Find where the given text appears and provide that cell's center as [X, Y] coordinate. 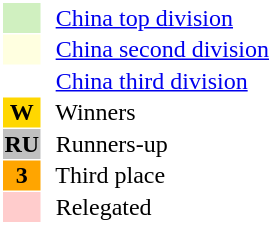
China third division [156, 81]
RU [22, 144]
China second division [156, 49]
Runners-up [156, 144]
Relegated [156, 207]
Winners [156, 113]
3 [22, 175]
Third place [156, 175]
W [22, 113]
China top division [156, 18]
